Locate the cell with the specified text and output its (X, Y) center coordinate. 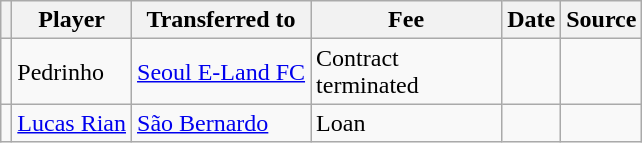
Pedrinho (72, 72)
Source (602, 20)
Contract terminated (406, 72)
Transferred to (222, 20)
Player (72, 20)
Date (532, 20)
Fee (406, 20)
Seoul E-Land FC (222, 72)
Loan (406, 123)
São Bernardo (222, 123)
Lucas Rian (72, 123)
